Provide the (X, Y) coordinate of the cell's center where the given text is located.  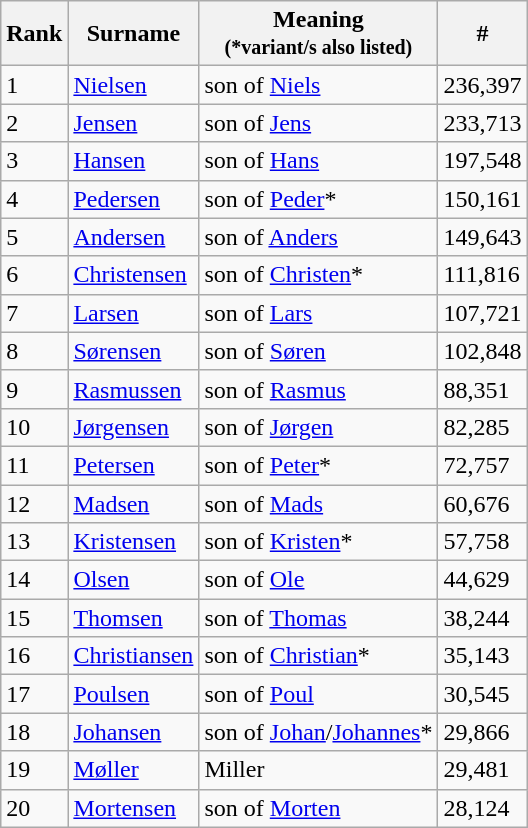
12 (34, 503)
8 (34, 351)
son of Lars (318, 313)
14 (34, 580)
38,244 (482, 618)
son of Peder* (318, 199)
35,143 (482, 656)
197,548 (482, 161)
Rasmussen (134, 389)
233,713 (482, 123)
son of Kristen* (318, 542)
Kristensen (134, 542)
Rank (34, 34)
Christensen (134, 275)
5 (34, 237)
11 (34, 465)
111,816 (482, 275)
son of Anders (318, 237)
son of Jens (318, 123)
17 (34, 694)
son of Morten (318, 808)
Surname (134, 34)
82,285 (482, 427)
Jørgensen (134, 427)
3 (34, 161)
28,124 (482, 808)
Thomsen (134, 618)
4 (34, 199)
2 (34, 123)
13 (34, 542)
107,721 (482, 313)
10 (34, 427)
Mortensen (134, 808)
son of Rasmus (318, 389)
son of Søren (318, 351)
6 (34, 275)
son of Thomas (318, 618)
son of Mads (318, 503)
149,643 (482, 237)
20 (34, 808)
Poulsen (134, 694)
son of Ole (318, 580)
Jensen (134, 123)
Møller (134, 770)
29,481 (482, 770)
son of Christian* (318, 656)
44,629 (482, 580)
Pedersen (134, 199)
son of Hans (318, 161)
88,351 (482, 389)
7 (34, 313)
Andersen (134, 237)
Miller (318, 770)
150,161 (482, 199)
# (482, 34)
18 (34, 732)
15 (34, 618)
Johansen (134, 732)
Meaning (*variant/s also listed) (318, 34)
Larsen (134, 313)
236,397 (482, 85)
Petersen (134, 465)
son of Niels (318, 85)
Christiansen (134, 656)
9 (34, 389)
60,676 (482, 503)
Nielsen (134, 85)
son of Christen* (318, 275)
Madsen (134, 503)
57,758 (482, 542)
29,866 (482, 732)
19 (34, 770)
son of Peter* (318, 465)
102,848 (482, 351)
30,545 (482, 694)
son of Johan/Johannes* (318, 732)
Hansen (134, 161)
16 (34, 656)
Olsen (134, 580)
1 (34, 85)
son of Poul (318, 694)
72,757 (482, 465)
son of Jørgen (318, 427)
Sørensen (134, 351)
